Determine the [X, Y] coordinate at the center of the cell enclosing the given text.  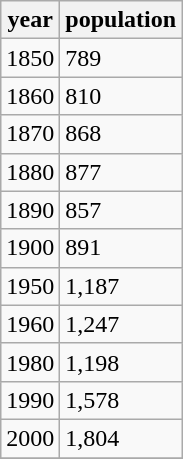
1870 [30, 134]
1,804 [121, 438]
1,187 [121, 286]
857 [121, 210]
1850 [30, 58]
891 [121, 248]
population [121, 20]
2000 [30, 438]
1,247 [121, 324]
1900 [30, 248]
1860 [30, 96]
789 [121, 58]
1880 [30, 172]
877 [121, 172]
1960 [30, 324]
year [30, 20]
1,578 [121, 400]
810 [121, 96]
1950 [30, 286]
1890 [30, 210]
1,198 [121, 362]
1980 [30, 362]
1990 [30, 400]
868 [121, 134]
